Detect which cell encompasses the target text, then output its [X, Y] center coordinate. 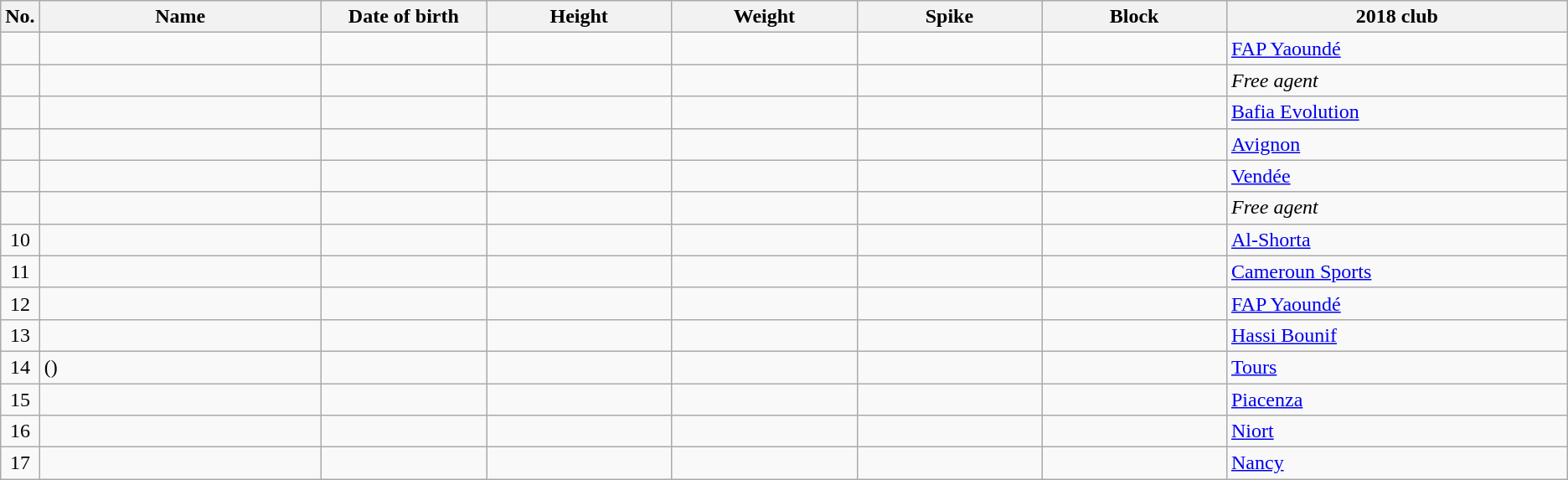
10 [20, 240]
Hassi Bounif [1397, 335]
Vendée [1397, 176]
13 [20, 335]
17 [20, 463]
Name [180, 17]
Bafia Evolution [1397, 112]
15 [20, 400]
() [180, 367]
2018 club [1397, 17]
Al-Shorta [1397, 240]
Tours [1397, 367]
Date of birth [404, 17]
Nancy [1397, 463]
No. [20, 17]
14 [20, 367]
Niort [1397, 431]
Spike [950, 17]
Block [1134, 17]
12 [20, 303]
Weight [764, 17]
16 [20, 431]
11 [20, 271]
Avignon [1397, 144]
Cameroun Sports [1397, 271]
Height [580, 17]
Piacenza [1397, 400]
